Search for the cell housing the specified text and yield its [X, Y] center coordinate. 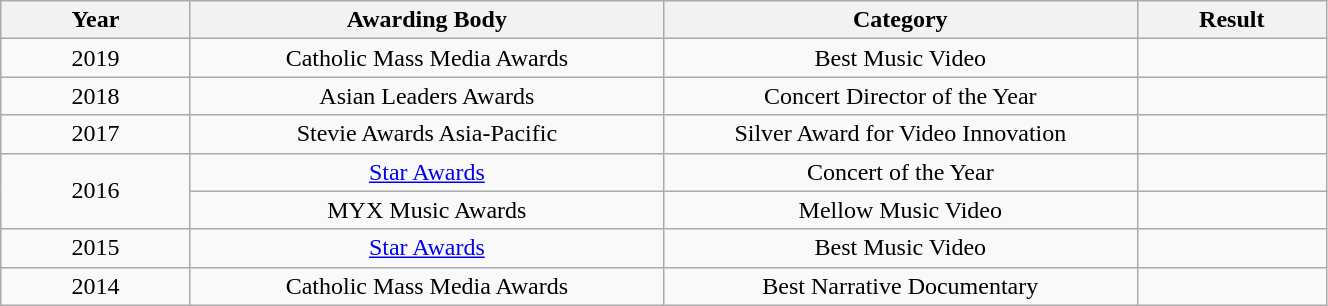
Concert Director of the Year [900, 96]
Concert of the Year [900, 172]
Result [1232, 20]
Mellow Music Video [900, 210]
2016 [96, 191]
Stevie Awards Asia-Pacific [426, 134]
2015 [96, 248]
MYX Music Awards [426, 210]
Best Narrative Documentary [900, 286]
Category [900, 20]
Awarding Body [426, 20]
Silver Award for Video Innovation [900, 134]
Year [96, 20]
2017 [96, 134]
2014 [96, 286]
2019 [96, 58]
2018 [96, 96]
Asian Leaders Awards [426, 96]
